For the text-containing cell, return its midpoint in [X, Y] coordinate format. 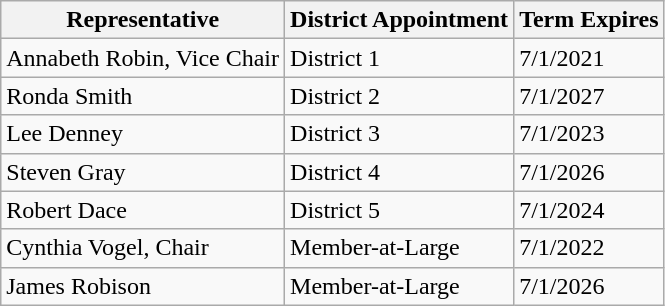
James Robison [143, 286]
Lee Denney [143, 134]
Steven Gray [143, 172]
7/1/2021 [589, 58]
Annabeth Robin, Vice Chair [143, 58]
District 5 [400, 210]
7/1/2022 [589, 248]
District 1 [400, 58]
Representative [143, 20]
7/1/2024 [589, 210]
Cynthia Vogel, Chair [143, 248]
Ronda Smith [143, 96]
District Appointment [400, 20]
District 2 [400, 96]
District 3 [400, 134]
7/1/2027 [589, 96]
District 4 [400, 172]
Term Expires [589, 20]
Robert Dace [143, 210]
7/1/2023 [589, 134]
